Locate the cell with the specified text and output its (X, Y) center coordinate. 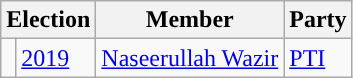
Naseerullah Wazir (190, 58)
Election (48, 20)
Member (190, 20)
2019 (56, 58)
Party (318, 20)
PTI (318, 58)
